Detect which cell encompasses the target text, then output its (X, Y) center coordinate. 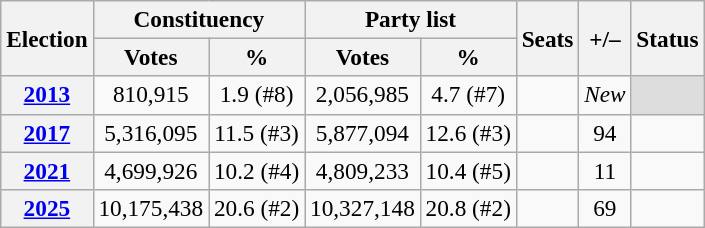
810,915 (151, 95)
New (605, 95)
5,877,094 (363, 133)
69 (605, 208)
94 (605, 133)
10,175,438 (151, 208)
Seats (548, 38)
11 (605, 170)
4.7 (#7) (468, 95)
2017 (47, 133)
Status (668, 38)
Party list (411, 19)
Election (47, 38)
10,327,148 (363, 208)
11.5 (#3) (257, 133)
4,809,233 (363, 170)
4,699,926 (151, 170)
2013 (47, 95)
10.4 (#5) (468, 170)
2025 (47, 208)
2021 (47, 170)
20.6 (#2) (257, 208)
Constituency (199, 19)
+/– (605, 38)
5,316,095 (151, 133)
1.9 (#8) (257, 95)
20.8 (#2) (468, 208)
10.2 (#4) (257, 170)
12.6 (#3) (468, 133)
2,056,985 (363, 95)
